Return [x, y] of the center of cell containing provided text 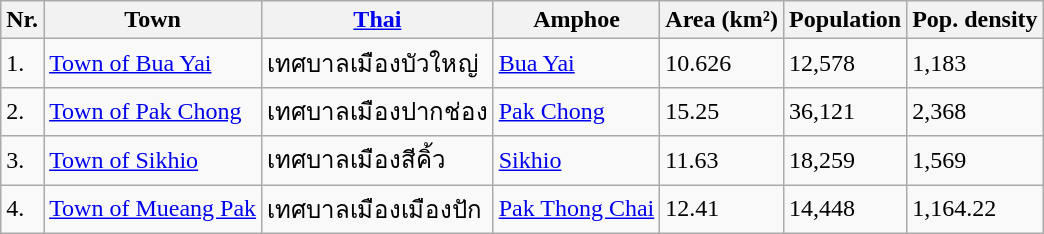
Pak Chong [576, 112]
36,121 [846, 112]
เทศบาลเมืองเมืองปัก [378, 208]
1,164.22 [975, 208]
Town of Mueang Pak [153, 208]
11.63 [722, 160]
Nr. [22, 20]
Town of Sikhio [153, 160]
12,578 [846, 64]
Amphoe [576, 20]
2. [22, 112]
Town [153, 20]
เทศบาลเมืองสีคิ้ว [378, 160]
Pak Thong Chai [576, 208]
1,569 [975, 160]
10.626 [722, 64]
Town of Bua Yai [153, 64]
3. [22, 160]
14,448 [846, 208]
Thai [378, 20]
Pop. density [975, 20]
1,183 [975, 64]
4. [22, 208]
Bua Yai [576, 64]
Area (km²) [722, 20]
Sikhio [576, 160]
15.25 [722, 112]
18,259 [846, 160]
Town of Pak Chong [153, 112]
2,368 [975, 112]
เทศบาลเมืองบัวใหญ่ [378, 64]
เทศบาลเมืองปากช่อง [378, 112]
1. [22, 64]
12.41 [722, 208]
Population [846, 20]
